Provide the (x, y) coordinate of the cell's center where the given text is located.  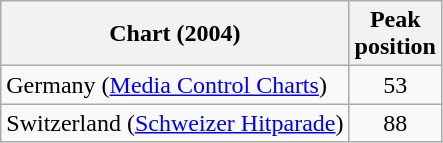
88 (395, 123)
Switzerland (Schweizer Hitparade) (175, 123)
Chart (2004) (175, 34)
53 (395, 85)
Peakposition (395, 34)
Germany (Media Control Charts) (175, 85)
